From the cell containing the given text, extract its center point as (x, y) coordinate. 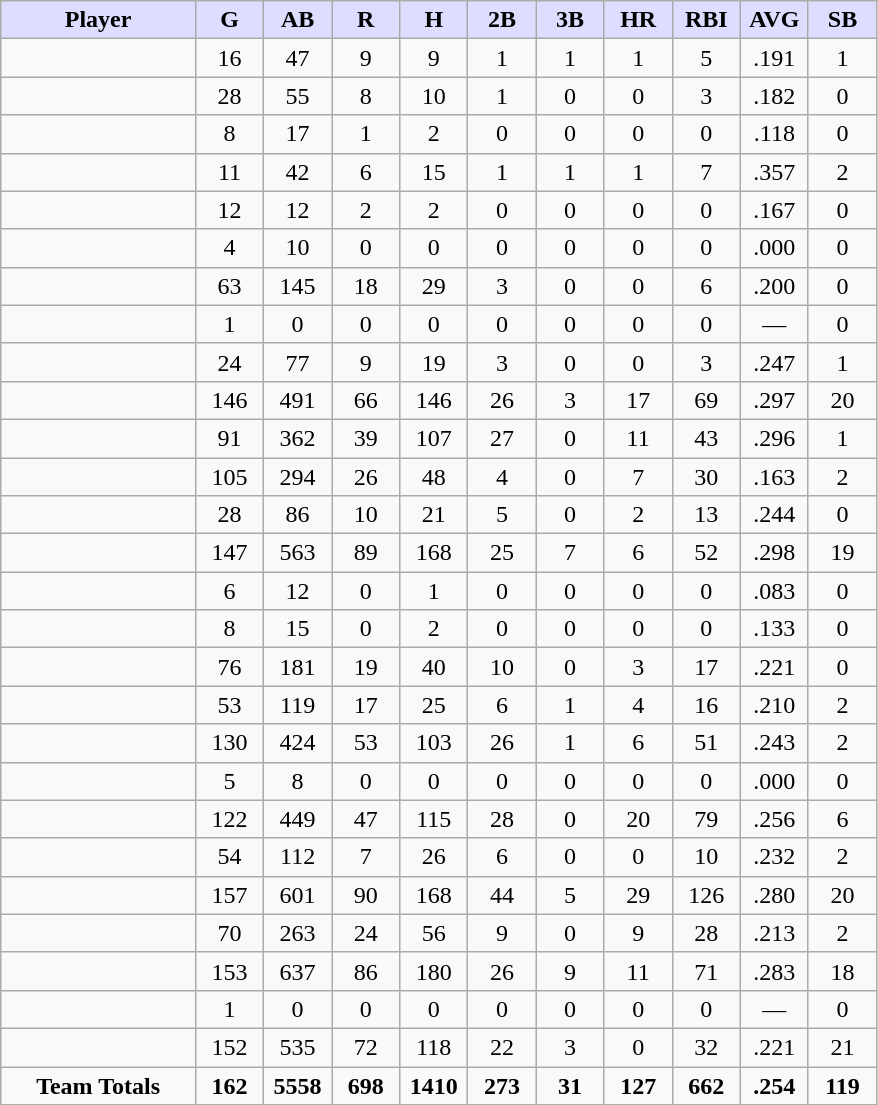
91 (229, 438)
.167 (774, 210)
48 (434, 477)
153 (229, 971)
491 (298, 400)
39 (366, 438)
.191 (774, 58)
31 (570, 1085)
1410 (434, 1085)
56 (434, 933)
G (229, 20)
127 (638, 1085)
162 (229, 1085)
.210 (774, 705)
55 (298, 96)
42 (298, 172)
3B (570, 20)
.083 (774, 591)
27 (502, 438)
89 (366, 553)
.118 (774, 134)
107 (434, 438)
362 (298, 438)
.133 (774, 629)
69 (706, 400)
2B (502, 20)
.182 (774, 96)
66 (366, 400)
70 (229, 933)
44 (502, 895)
637 (298, 971)
63 (229, 286)
13 (706, 515)
152 (229, 1047)
.357 (774, 172)
5558 (298, 1085)
263 (298, 933)
105 (229, 477)
122 (229, 819)
43 (706, 438)
.247 (774, 362)
54 (229, 857)
147 (229, 553)
.256 (774, 819)
.297 (774, 400)
AVG (774, 20)
30 (706, 477)
662 (706, 1085)
126 (706, 895)
157 (229, 895)
71 (706, 971)
294 (298, 477)
118 (434, 1047)
.298 (774, 553)
72 (366, 1047)
145 (298, 286)
H (434, 20)
52 (706, 553)
AB (298, 20)
449 (298, 819)
.232 (774, 857)
Player (98, 20)
40 (434, 667)
115 (434, 819)
.243 (774, 743)
180 (434, 971)
.283 (774, 971)
.280 (774, 895)
79 (706, 819)
601 (298, 895)
112 (298, 857)
130 (229, 743)
.200 (774, 286)
32 (706, 1047)
R (366, 20)
273 (502, 1085)
Team Totals (98, 1085)
535 (298, 1047)
HR (638, 20)
90 (366, 895)
RBI (706, 20)
.254 (774, 1085)
77 (298, 362)
.163 (774, 477)
76 (229, 667)
181 (298, 667)
51 (706, 743)
22 (502, 1047)
SB (842, 20)
.244 (774, 515)
103 (434, 743)
698 (366, 1085)
563 (298, 553)
.296 (774, 438)
424 (298, 743)
.213 (774, 933)
